Provide the [x, y] coordinate of the cell's center where the given text is located.  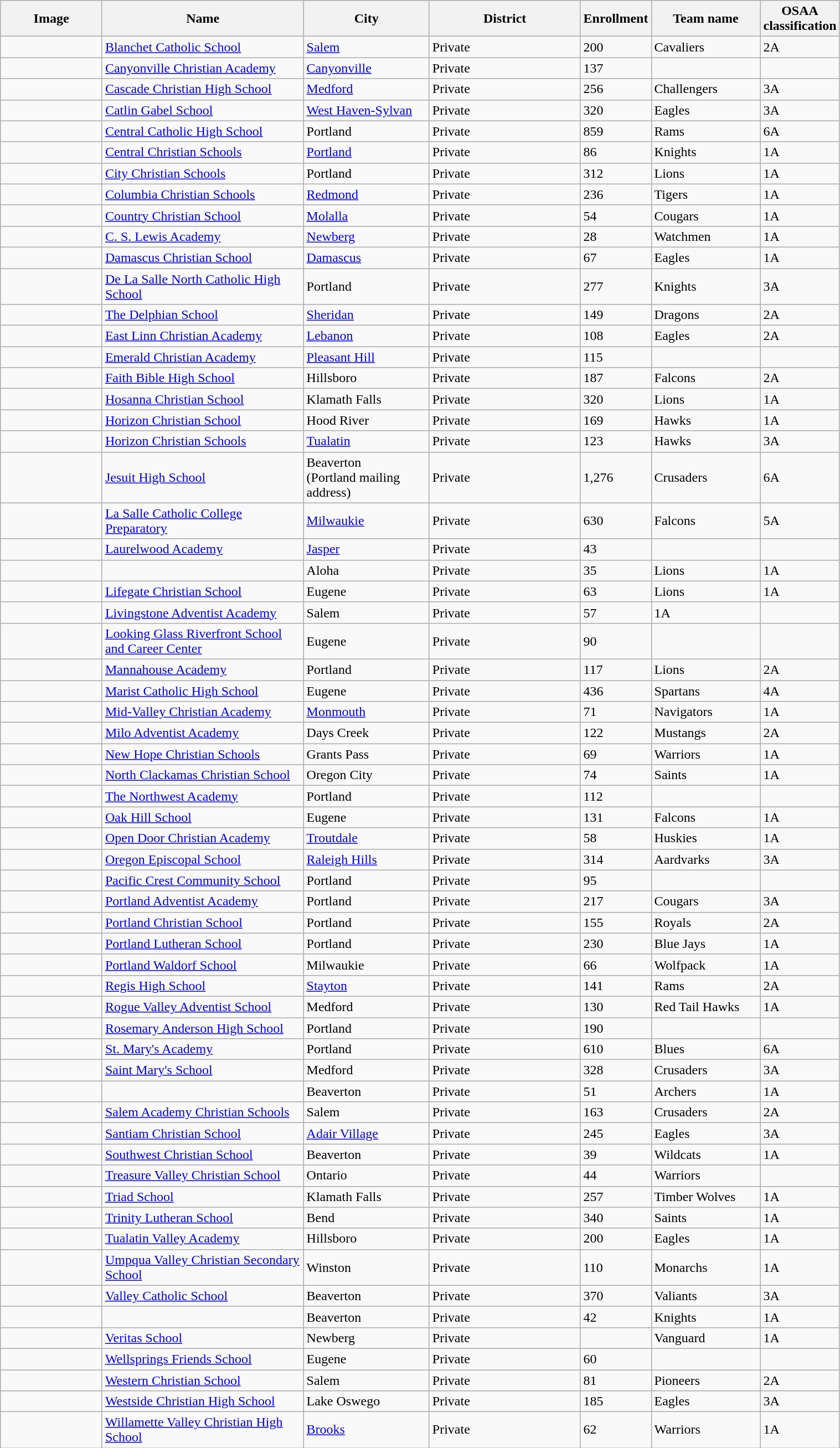
256 [616, 89]
Livingstone Adventist Academy [203, 612]
155 [616, 923]
312 [616, 173]
Laurelwood Academy [203, 549]
163 [616, 1112]
131 [616, 817]
Blues [705, 1049]
Canyonville Christian Academy [203, 68]
Tualatin [367, 441]
Bend [367, 1218]
Cascade Christian High School [203, 89]
Grants Pass [367, 754]
Regis High School [203, 986]
236 [616, 194]
Huskies [705, 838]
Willamette Valley Christian High School [203, 1430]
28 [616, 236]
Southwest Christian School [203, 1155]
District [505, 19]
OSAAclassification [800, 19]
Jesuit High School [203, 477]
Westside Christian High School [203, 1401]
370 [616, 1296]
The Northwest Academy [203, 796]
Spartans [705, 690]
Aloha [367, 570]
Canyonville [367, 68]
Name [203, 19]
Rosemary Anderson High School [203, 1028]
Lebanon [367, 336]
257 [616, 1197]
City Christian Schools [203, 173]
169 [616, 420]
86 [616, 152]
1,276 [616, 477]
North Clackamas Christian School [203, 775]
West Haven-Sylvan [367, 110]
112 [616, 796]
Country Christian School [203, 215]
Redmond [367, 194]
122 [616, 733]
Monarchs [705, 1267]
81 [616, 1380]
Portland Lutheran School [203, 944]
Veritas School [203, 1338]
35 [616, 570]
Archers [705, 1091]
39 [616, 1155]
Catlin Gabel School [203, 110]
610 [616, 1049]
277 [616, 286]
Blue Jays [705, 944]
4A [800, 690]
245 [616, 1133]
Rogue Valley Adventist School [203, 1007]
187 [616, 378]
Pioneers [705, 1380]
Wildcats [705, 1155]
C. S. Lewis Academy [203, 236]
Hosanna Christian School [203, 399]
Pacific Crest Community School [203, 880]
Damascus Christian School [203, 257]
Raleigh Hills [367, 859]
Pleasant Hill [367, 357]
Santiam Christian School [203, 1133]
Valley Catholic School [203, 1296]
Salem Academy Christian Schools [203, 1112]
Tigers [705, 194]
Winston [367, 1267]
95 [616, 880]
Oregon City [367, 775]
Adair Village [367, 1133]
De La Salle North Catholic High School [203, 286]
Ontario [367, 1176]
Lifegate Christian School [203, 591]
Emerald Christian Academy [203, 357]
Sheridan [367, 315]
St. Mary's Academy [203, 1049]
Tualatin Valley Academy [203, 1239]
5A [800, 521]
108 [616, 336]
74 [616, 775]
City [367, 19]
217 [616, 901]
117 [616, 669]
Mid-Valley Christian Academy [203, 712]
Red Tail Hawks [705, 1007]
Royals [705, 923]
Mustangs [705, 733]
La Salle Catholic College Preparatory [203, 521]
Team name [705, 19]
Umpqua Valley Christian Secondary School [203, 1267]
Horizon Christian Schools [203, 441]
Portland Waldorf School [203, 965]
185 [616, 1401]
Navigators [705, 712]
44 [616, 1176]
Portland Christian School [203, 923]
Monmouth [367, 712]
190 [616, 1028]
Oak Hill School [203, 817]
141 [616, 986]
42 [616, 1317]
Hood River [367, 420]
123 [616, 441]
340 [616, 1218]
Columbia Christian Schools [203, 194]
43 [616, 549]
Central Catholic High School [203, 131]
58 [616, 838]
130 [616, 1007]
Portland Adventist Academy [203, 901]
63 [616, 591]
149 [616, 315]
110 [616, 1267]
The Delphian School [203, 315]
Beaverton(Portland mailing address) [367, 477]
East Linn Christian Academy [203, 336]
Wellsprings Friends School [203, 1359]
630 [616, 521]
Blanchet Catholic School [203, 47]
60 [616, 1359]
859 [616, 131]
Damascus [367, 257]
51 [616, 1091]
90 [616, 641]
Marist Catholic High School [203, 690]
Enrollment [616, 19]
Open Door Christian Academy [203, 838]
230 [616, 944]
Lake Oswego [367, 1401]
Jasper [367, 549]
314 [616, 859]
Vanguard [705, 1338]
Image [51, 19]
Challengers [705, 89]
67 [616, 257]
Days Creek [367, 733]
Treasure Valley Christian School [203, 1176]
Troutdale [367, 838]
Triad School [203, 1197]
Saint Mary's School [203, 1070]
Aardvarks [705, 859]
Wolfpack [705, 965]
Milo Adventist Academy [203, 733]
69 [616, 754]
115 [616, 357]
Valiants [705, 1296]
57 [616, 612]
Trinity Lutheran School [203, 1218]
137 [616, 68]
436 [616, 690]
54 [616, 215]
328 [616, 1070]
Mannahouse Academy [203, 669]
Cavaliers [705, 47]
Molalla [367, 215]
Looking Glass Riverfront School and Career Center [203, 641]
Central Christian Schools [203, 152]
Watchmen [705, 236]
Faith Bible High School [203, 378]
Horizon Christian School [203, 420]
66 [616, 965]
Stayton [367, 986]
Oregon Episcopal School [203, 859]
Timber Wolves [705, 1197]
Western Christian School [203, 1380]
Brooks [367, 1430]
New Hope Christian Schools [203, 754]
71 [616, 712]
Dragons [705, 315]
62 [616, 1430]
